Locate the cell with the specified text and output its (X, Y) center coordinate. 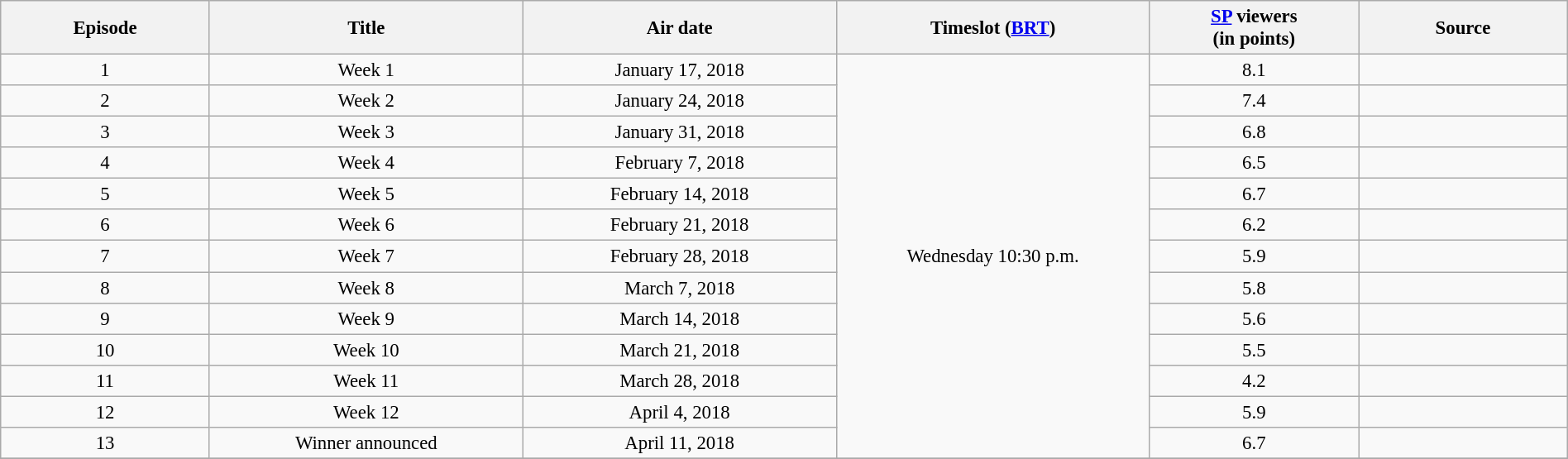
7 (106, 256)
2 (106, 101)
Episode (106, 28)
7.4 (1254, 101)
11 (106, 380)
6.5 (1254, 163)
Week 5 (366, 194)
Wednesday 10:30 p.m. (992, 256)
8 (106, 288)
10 (106, 350)
6 (106, 226)
Week 9 (366, 318)
February 7, 2018 (680, 163)
Timeslot (BRT) (992, 28)
Week 7 (366, 256)
4.2 (1254, 380)
Week 3 (366, 132)
9 (106, 318)
Week 12 (366, 412)
13 (106, 443)
Air date (680, 28)
January 31, 2018 (680, 132)
5.5 (1254, 350)
Source (1464, 28)
Week 1 (366, 70)
1 (106, 70)
March 28, 2018 (680, 380)
SP viewers(in points) (1254, 28)
February 28, 2018 (680, 256)
March 21, 2018 (680, 350)
6.8 (1254, 132)
Week 10 (366, 350)
February 14, 2018 (680, 194)
Winner announced (366, 443)
Week 8 (366, 288)
12 (106, 412)
March 14, 2018 (680, 318)
Week 11 (366, 380)
4 (106, 163)
5 (106, 194)
January 24, 2018 (680, 101)
3 (106, 132)
Week 2 (366, 101)
April 11, 2018 (680, 443)
Week 4 (366, 163)
Title (366, 28)
April 4, 2018 (680, 412)
8.1 (1254, 70)
6.2 (1254, 226)
January 17, 2018 (680, 70)
February 21, 2018 (680, 226)
5.8 (1254, 288)
5.6 (1254, 318)
March 7, 2018 (680, 288)
Week 6 (366, 226)
